Find where the given text appears and provide that cell's center as [x, y] coordinate. 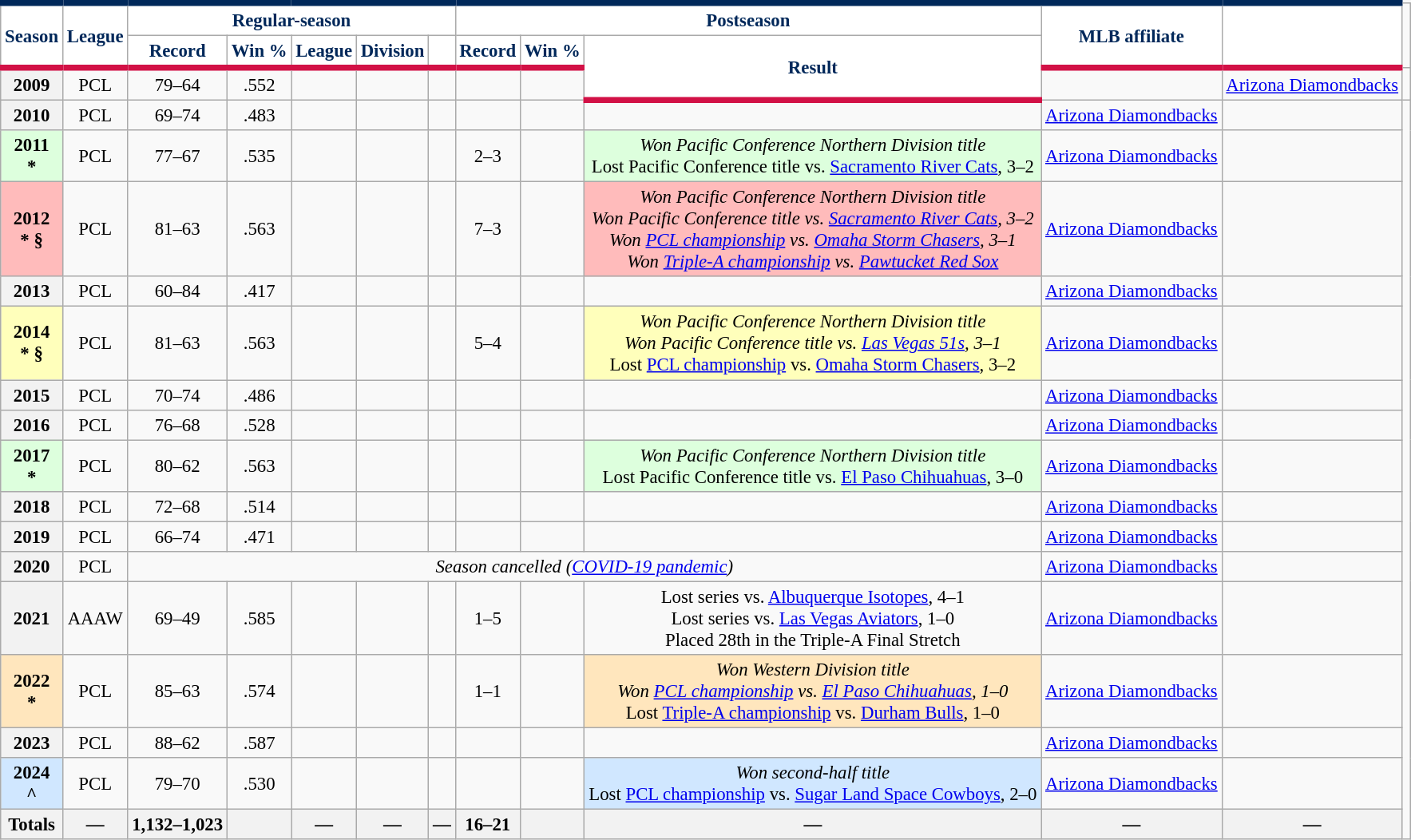
2017* [32, 466]
2021 [32, 618]
79–64 [177, 85]
.486 [259, 395]
5–4 [487, 343]
.530 [259, 784]
Division [392, 53]
16–21 [487, 825]
.574 [259, 691]
2010 [32, 116]
2022* [32, 691]
Totals [32, 825]
2013 [32, 291]
.528 [259, 425]
Won Western Division titleWon PCL championship vs. El Paso Chihuahuas, 1–0Lost Triple-A championship vs. Durham Bulls, 1–0 [813, 691]
2019 [32, 537]
.587 [259, 743]
Postseason [748, 19]
2012* § [32, 230]
Won second-half titleLost PCL championship vs. Sugar Land Space Cowboys, 2–0 [813, 784]
Season [32, 35]
2014* § [32, 343]
72–68 [177, 506]
2024^ [32, 784]
2016 [32, 425]
2009 [32, 85]
2018 [32, 506]
Won Pacific Conference Northern Division titleLost Pacific Conference title vs. Sacramento River Cats, 3–2 [813, 157]
.417 [259, 291]
Lost series vs. Albuquerque Isotopes, 4–1Lost series vs. Las Vegas Aviators, 1–0Placed 28th in the Triple-A Final Stretch [813, 618]
2020 [32, 567]
.552 [259, 85]
69–49 [177, 618]
60–84 [177, 291]
2–3 [487, 157]
1–5 [487, 618]
77–67 [177, 157]
66–74 [177, 537]
.514 [259, 506]
.535 [259, 157]
2011* [32, 157]
AAAW [94, 618]
Won Pacific Conference Northern Division titleWon Pacific Conference title vs. Las Vegas 51s, 3–1Lost PCL championship vs. Omaha Storm Chasers, 3–2 [813, 343]
Season cancelled (COVID-19 pandemic) [585, 567]
Regular-season [291, 19]
Won Pacific Conference Northern Division titleLost Pacific Conference title vs. El Paso Chihuahuas, 3–0 [813, 466]
Result [813, 69]
88–62 [177, 743]
.483 [259, 116]
69–74 [177, 116]
1–1 [487, 691]
2015 [32, 395]
.585 [259, 618]
2023 [32, 743]
85–63 [177, 691]
1,132–1,023 [177, 825]
76–68 [177, 425]
.471 [259, 537]
7–3 [487, 230]
79–70 [177, 784]
80–62 [177, 466]
MLB affiliate [1132, 35]
70–74 [177, 395]
